Return the (X, Y) coordinate for the center point of the cell that contains the specified text.  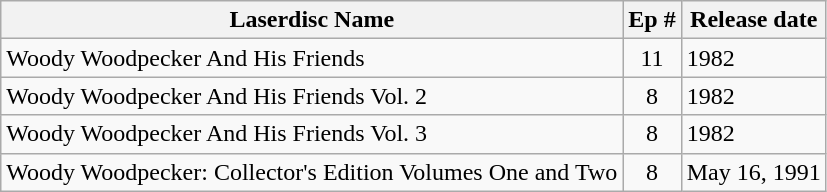
Woody Woodpecker And His Friends Vol. 3 (312, 134)
Woody Woodpecker And His Friends Vol. 2 (312, 96)
Woody Woodpecker: Collector's Edition Volumes One and Two (312, 172)
11 (652, 58)
May 16, 1991 (754, 172)
Laserdisc Name (312, 20)
Release date (754, 20)
Ep # (652, 20)
Woody Woodpecker And His Friends (312, 58)
